Identify which cell holds the provided text, then report its (x, y) central coordinate. 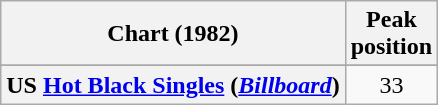
US Hot Black Singles (Billboard) (173, 85)
33 (391, 85)
Peakposition (391, 34)
Chart (1982) (173, 34)
